For the text-containing cell, return its midpoint in [X, Y] coordinate format. 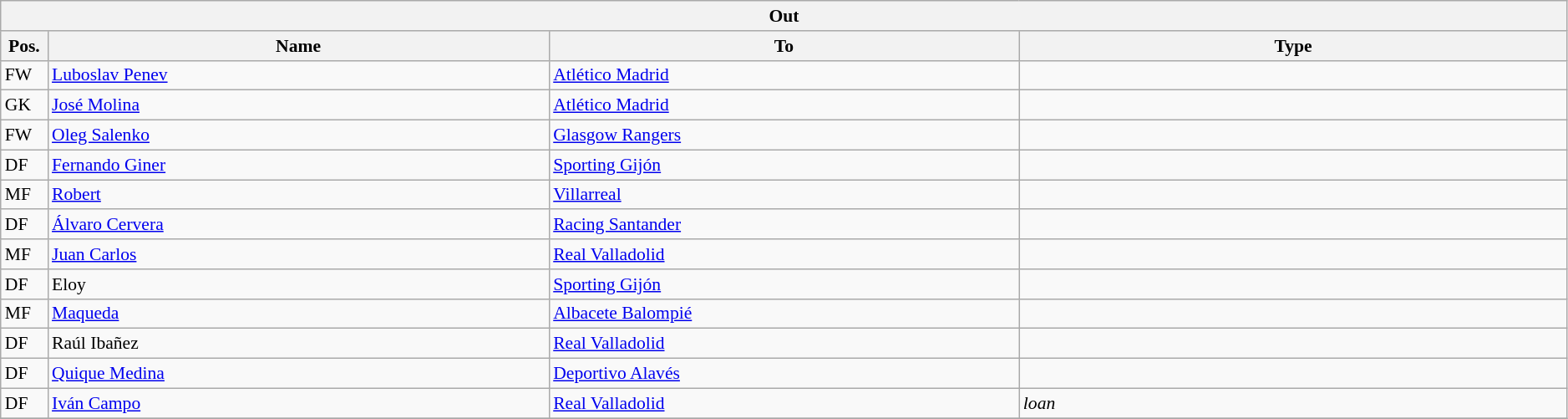
Glasgow Rangers [784, 135]
To [784, 46]
Villarreal [784, 195]
Deportivo Alavés [784, 374]
Quique Medina [298, 374]
Fernando Giner [298, 165]
Juan Carlos [298, 254]
Luboslav Penev [298, 75]
Albacete Balompié [784, 314]
Eloy [298, 284]
Name [298, 46]
Álvaro Cervera [298, 225]
Oleg Salenko [298, 135]
Robert [298, 195]
Raúl Ibañez [298, 344]
Racing Santander [784, 225]
Pos. [24, 46]
Maqueda [298, 314]
Iván Campo [298, 403]
GK [24, 105]
Type [1293, 46]
José Molina [298, 105]
loan [1293, 403]
Out [784, 16]
